For the text-containing cell, return its midpoint in [x, y] coordinate format. 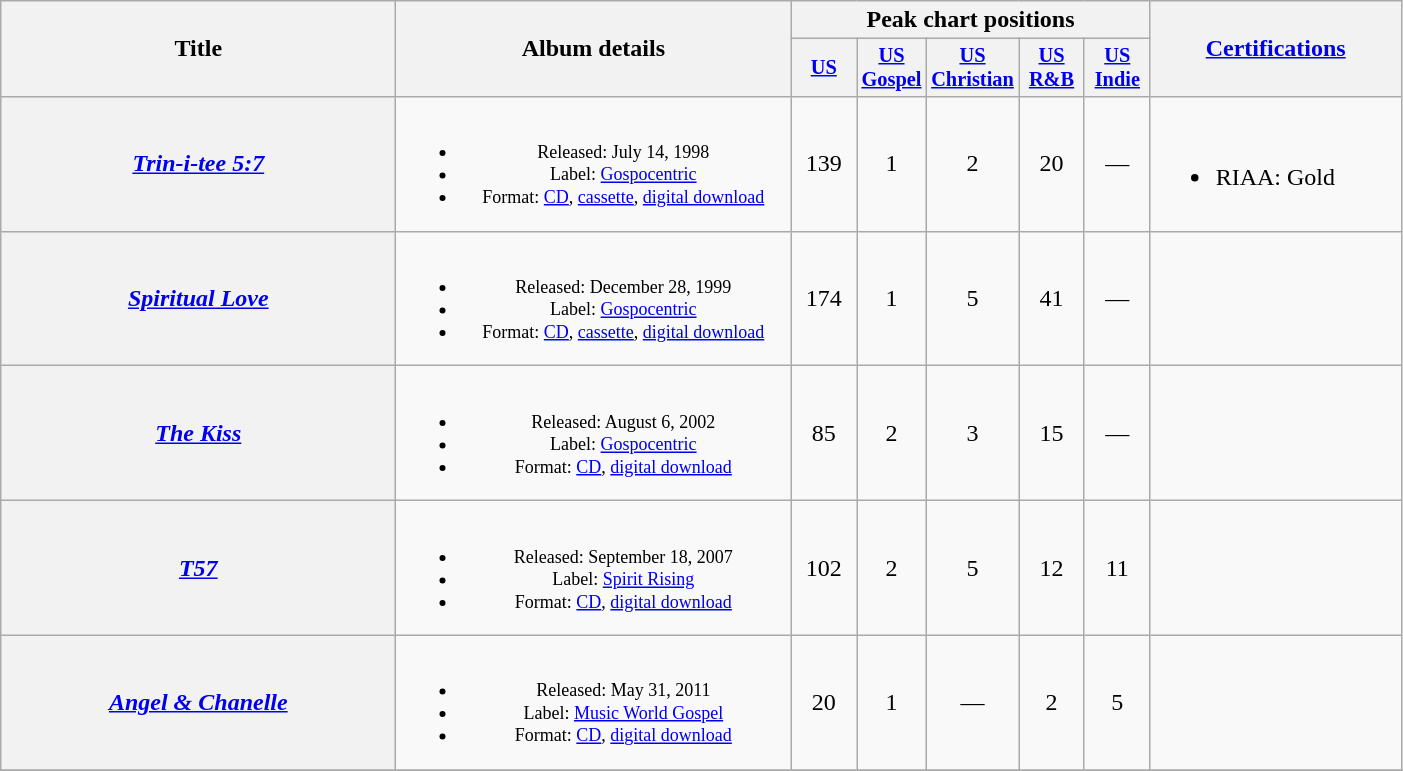
RIAA: Gold [1276, 164]
US R&B [1052, 68]
Released: September 18, 2007Label: Spirit RisingFormat: CD, digital download [594, 568]
The Kiss [198, 434]
Peak chart positions [970, 20]
85 [824, 434]
Spiritual Love [198, 298]
174 [824, 298]
T57 [198, 568]
US Gospel [892, 68]
12 [1052, 568]
US Indie [1117, 68]
102 [824, 568]
3 [972, 434]
Album details [594, 49]
US Christian [972, 68]
US [824, 68]
Released: August 6, 2002Label: GospocentricFormat: CD, digital download [594, 434]
Released: May 31, 2011Label: Music World GospelFormat: CD, digital download [594, 702]
Released: July 14, 1998Label: GospocentricFormat: CD, cassette, digital download [594, 164]
Angel & Chanelle [198, 702]
41 [1052, 298]
15 [1052, 434]
Trin-i-tee 5:7 [198, 164]
11 [1117, 568]
Title [198, 49]
Certifications [1276, 49]
139 [824, 164]
Released: December 28, 1999Label: GospocentricFormat: CD, cassette, digital download [594, 298]
